Find where the given text appears and provide that cell's center as [x, y] coordinate. 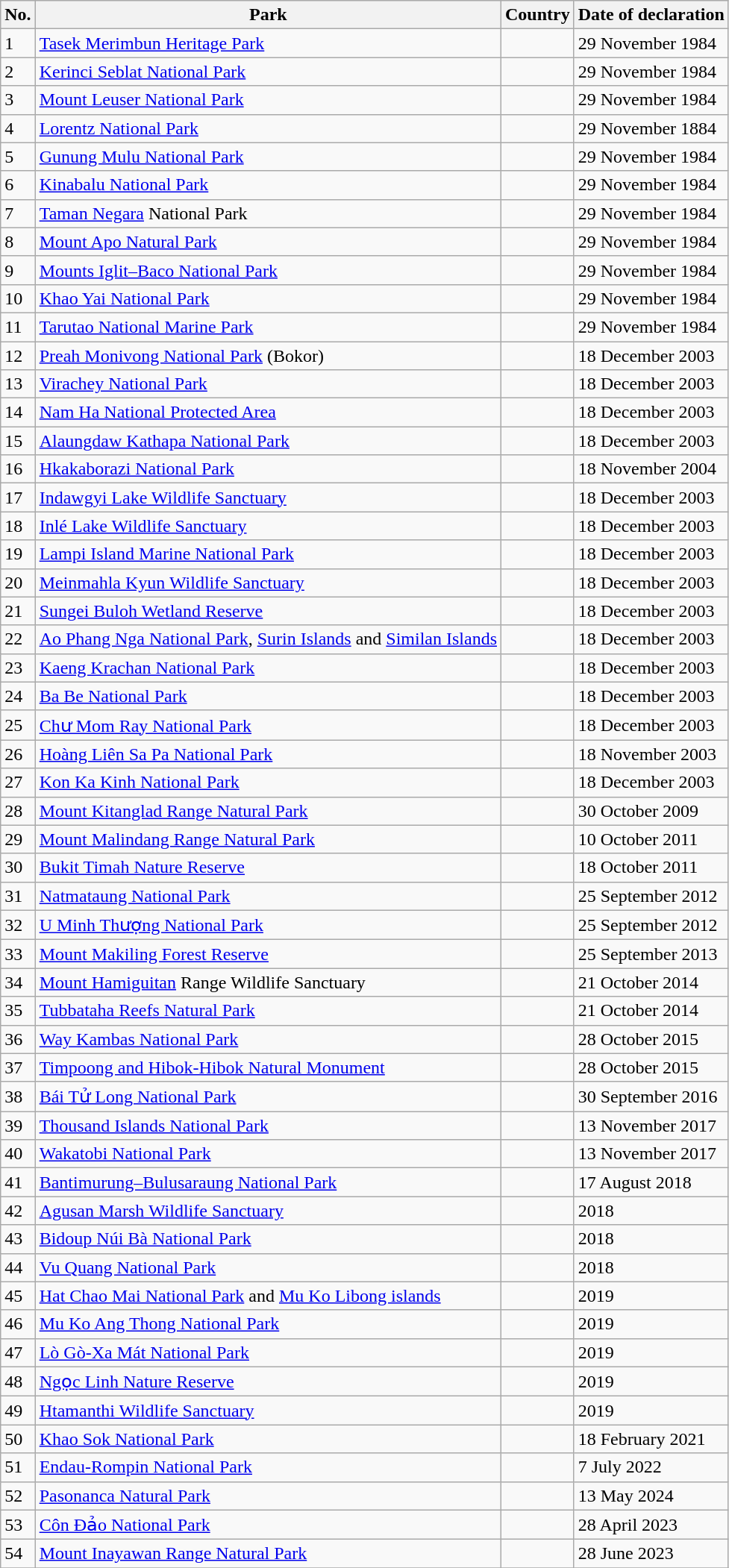
13 May 2024 [651, 1496]
39 [18, 1126]
Taman Negara National Park [268, 213]
41 [18, 1182]
Country [538, 15]
53 [18, 1525]
Ngọc Linh Nature Reserve [268, 1382]
43 [18, 1239]
Lampi Island Marine National Park [268, 554]
Bidoup Núi Bà National Park [268, 1239]
35 [18, 1011]
Hat Chao Mai National Park and Mu Ko Libong islands [268, 1296]
Alaungdaw Kathapa National Park [268, 441]
30 September 2016 [651, 1097]
Thousand Islands National Park [268, 1126]
Inlé Lake Wildlife Sanctuary [268, 526]
Htamanthi Wildlife Sanctuary [268, 1411]
3 [18, 100]
Mounts Iglit–Baco National Park [268, 270]
48 [18, 1382]
Mount Kitanglad Range Natural Park [268, 811]
Khao Sok National Park [268, 1439]
44 [18, 1267]
Virachey National Park [268, 384]
Vu Quang National Park [268, 1267]
Hoàng Liên Sa Pa National Park [268, 754]
Pasonanca Natural Park [268, 1496]
Lorentz National Park [268, 128]
11 [18, 327]
Kaeng Krachan National Park [268, 668]
Wakatobi National Park [268, 1154]
Preah Monivong National Park (Bokor) [268, 356]
Bantimurung–Bulusaraung National Park [268, 1182]
28 April 2023 [651, 1525]
Bukit Timah Nature Reserve [268, 868]
8 [18, 242]
7 July 2022 [651, 1467]
29 [18, 839]
Mount Inayawan Range Natural Park [268, 1554]
34 [18, 982]
18 October 2011 [651, 868]
Endau-Rompin National Park [268, 1467]
49 [18, 1411]
Mu Ko Ang Thong National Park [268, 1324]
40 [18, 1154]
Gunung Mulu National Park [268, 157]
Mount Hamiguitan Range Wildlife Sanctuary [268, 982]
Meinmahla Kyun Wildlife Sanctuary [268, 583]
45 [18, 1296]
17 August 2018 [651, 1182]
Mount Makiling Forest Reserve [268, 954]
17 [18, 498]
54 [18, 1554]
Mount Leuser National Park [268, 100]
Hkakaborazi National Park [268, 469]
Ao Phang Nga National Park, Surin Islands and Similan Islands [268, 639]
No. [18, 15]
20 [18, 583]
19 [18, 554]
4 [18, 128]
29 November 1884 [651, 128]
Timpoong and Hibok-Hibok Natural Monument [268, 1067]
30 [18, 868]
10 October 2011 [651, 839]
25 [18, 725]
16 [18, 469]
5 [18, 157]
25 September 2013 [651, 954]
15 [18, 441]
52 [18, 1496]
Kerinci Seblat National Park [268, 72]
Ba Be National Park [268, 696]
27 [18, 783]
10 [18, 298]
1 [18, 43]
Natmataung National Park [268, 896]
42 [18, 1211]
18 November 2004 [651, 469]
23 [18, 668]
26 [18, 754]
Côn Đảo National Park [268, 1525]
38 [18, 1097]
14 [18, 413]
Indawgyi Lake Wildlife Sanctuary [268, 498]
51 [18, 1467]
Date of declaration [651, 15]
31 [18, 896]
Nam Ha National Protected Area [268, 413]
33 [18, 954]
32 [18, 925]
Tarutao National Marine Park [268, 327]
Sungei Buloh Wetland Reserve [268, 611]
U Minh Thượng National Park [268, 925]
46 [18, 1324]
Bái Tử Long National Park [268, 1097]
21 [18, 611]
Park [268, 15]
18 November 2003 [651, 754]
24 [18, 696]
47 [18, 1352]
50 [18, 1439]
36 [18, 1039]
30 October 2009 [651, 811]
18 [18, 526]
7 [18, 213]
13 [18, 384]
9 [18, 270]
18 February 2021 [651, 1439]
28 June 2023 [651, 1554]
Agusan Marsh Wildlife Sanctuary [268, 1211]
Kon Ka Kinh National Park [268, 783]
6 [18, 185]
Chư Mom Ray National Park [268, 725]
37 [18, 1067]
Tubbataha Reefs Natural Park [268, 1011]
Khao Yai National Park [268, 298]
Tasek Merimbun Heritage Park [268, 43]
2 [18, 72]
Mount Malindang Range Natural Park [268, 839]
Way Kambas National Park [268, 1039]
Mount Apo Natural Park [268, 242]
28 [18, 811]
12 [18, 356]
22 [18, 639]
Kinabalu National Park [268, 185]
Lò Gò-Xa Mát National Park [268, 1352]
